For the text-containing cell, return its midpoint in [X, Y] coordinate format. 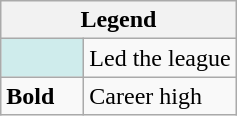
Career high [160, 96]
Bold [42, 96]
Legend [118, 20]
Led the league [160, 58]
